Locate the cell with the specified text and output its (X, Y) center coordinate. 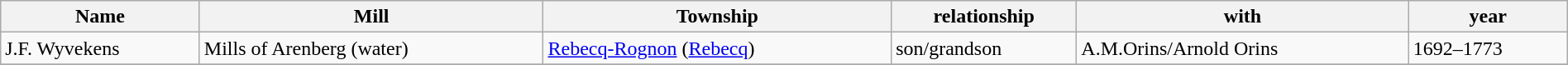
Township (718, 17)
relationship (984, 17)
Name (101, 17)
1692–1773 (1488, 48)
Mills of Arenberg (water) (371, 48)
A.M.Orins/Arnold Orins (1242, 48)
Mill (371, 17)
year (1488, 17)
son/grandson (984, 48)
J.F. Wyvekens (101, 48)
Rebecq-Rognon (Rebecq) (718, 48)
with (1242, 17)
